Detect which cell encompasses the target text, then output its (x, y) center coordinate. 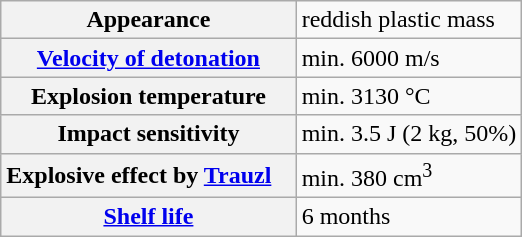
min. 3.5 J (2 kg, 50%) (409, 134)
Explosive effect by Trauzl (148, 176)
Impact sensitivity (148, 134)
Appearance (148, 20)
6 months (409, 217)
Shelf life (148, 217)
min. 6000 m/s (409, 58)
Explosion temperature (148, 96)
min. 380 cm3 (409, 176)
min. 3130 °C (409, 96)
Velocity of detonation (148, 58)
reddish plastic mass (409, 20)
